Scan for the cell matching the given text and deliver its [x, y] coordinate at center. 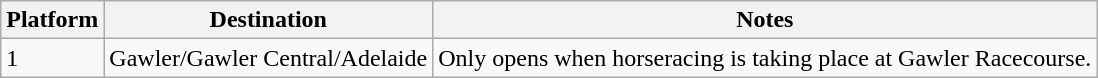
Notes [765, 20]
1 [52, 58]
Platform [52, 20]
Only opens when horseracing is taking place at Gawler Racecourse. [765, 58]
Gawler/Gawler Central/Adelaide [268, 58]
Destination [268, 20]
